Extract the [x, y] coordinate from the center of the cell holding the provided text.  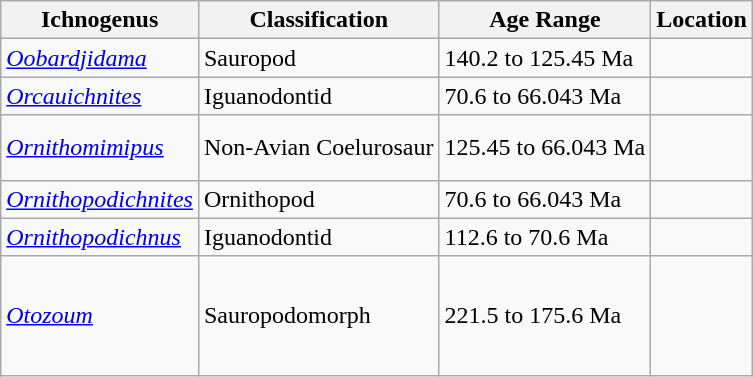
Orcauichnites [100, 96]
Sauropod [318, 58]
Ornithopodichnites [100, 199]
Age Range [545, 20]
Ornithopod [318, 199]
Oobardjidama [100, 58]
Ichnogenus [100, 20]
221.5 to 175.6 Ma [545, 316]
140.2 to 125.45 Ma [545, 58]
125.45 to 66.043 Ma [545, 148]
Non-Avian Coelurosaur [318, 148]
Location [702, 20]
Ornithomimipus [100, 148]
Ornithopodichnus [100, 237]
Sauropodomorph [318, 316]
Otozoum [100, 316]
112.6 to 70.6 Ma [545, 237]
Classification [318, 20]
